For the text-containing cell, return its midpoint in (X, Y) coordinate format. 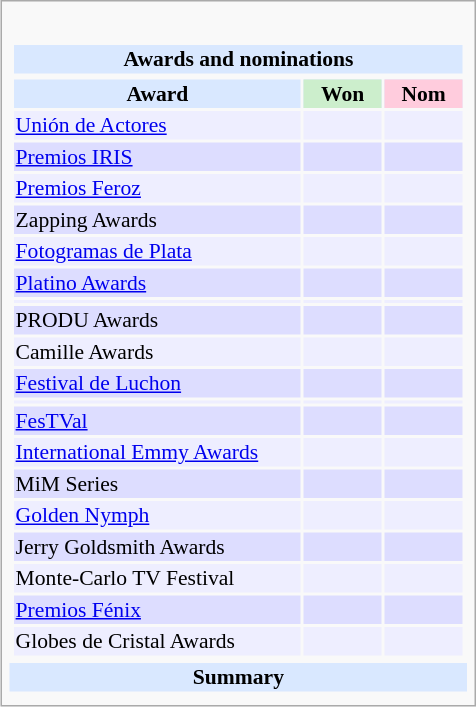
Awards and nominations (238, 59)
Won (343, 93)
Monte-Carlo TV Festival (158, 578)
Golden Nymph (158, 515)
Platino Awards (158, 282)
PRODU Awards (158, 320)
Nom (424, 93)
Globes de Cristal Awards (158, 641)
Premios IRIS (158, 156)
Award (158, 93)
Zapping Awards (158, 219)
Premios Feroz (158, 188)
Fotogramas de Plata (158, 251)
FesTVal (158, 420)
Premios Fénix (158, 609)
Festival de Luchon (158, 383)
MiM Series (158, 483)
Camille Awards (158, 351)
Jerry Goldsmith Awards (158, 546)
Unión de Actores (158, 125)
Summary (239, 677)
International Emmy Awards (158, 452)
